Scan for the cell matching the given text and deliver its [X, Y] coordinate at center. 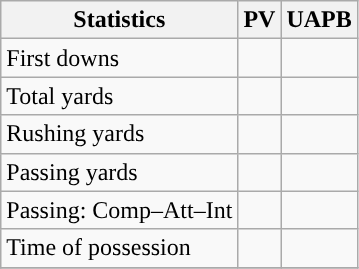
PV [260, 20]
Passing: Comp–Att–Int [120, 210]
Rushing yards [120, 134]
UAPB [319, 20]
First downs [120, 58]
Total yards [120, 96]
Time of possession [120, 248]
Passing yards [120, 172]
Statistics [120, 20]
